Extract the [x, y] coordinate from the center of the cell holding the provided text.  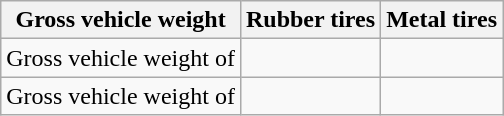
Gross vehicle weight [121, 20]
Metal tires [442, 20]
Rubber tires [310, 20]
